Provide the (X, Y) coordinate of the cell's center where the given text is located.  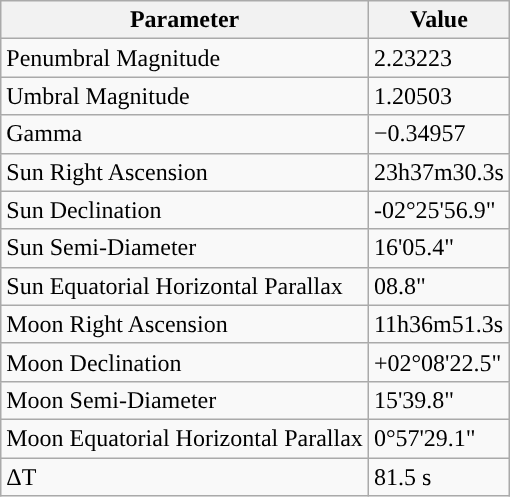
Penumbral Magnitude (185, 58)
16'05.4" (438, 248)
15'39.8" (438, 400)
Sun Semi-Diameter (185, 248)
11h36m51.3s (438, 324)
23h37m30.3s (438, 172)
Moon Equatorial Horizontal Parallax (185, 438)
Sun Declination (185, 210)
Value (438, 20)
+02°08'22.5" (438, 362)
Umbral Magnitude (185, 96)
Moon Semi-Diameter (185, 400)
08.8" (438, 286)
Parameter (185, 20)
Sun Right Ascension (185, 172)
-02°25'56.9" (438, 210)
2.23223 (438, 58)
−0.34957 (438, 134)
Moon Declination (185, 362)
0°57'29.1" (438, 438)
ΔT (185, 477)
Sun Equatorial Horizontal Parallax (185, 286)
81.5 s (438, 477)
Gamma (185, 134)
Moon Right Ascension (185, 324)
1.20503 (438, 96)
